Locate the cell with the specified text and output its [X, Y] center coordinate. 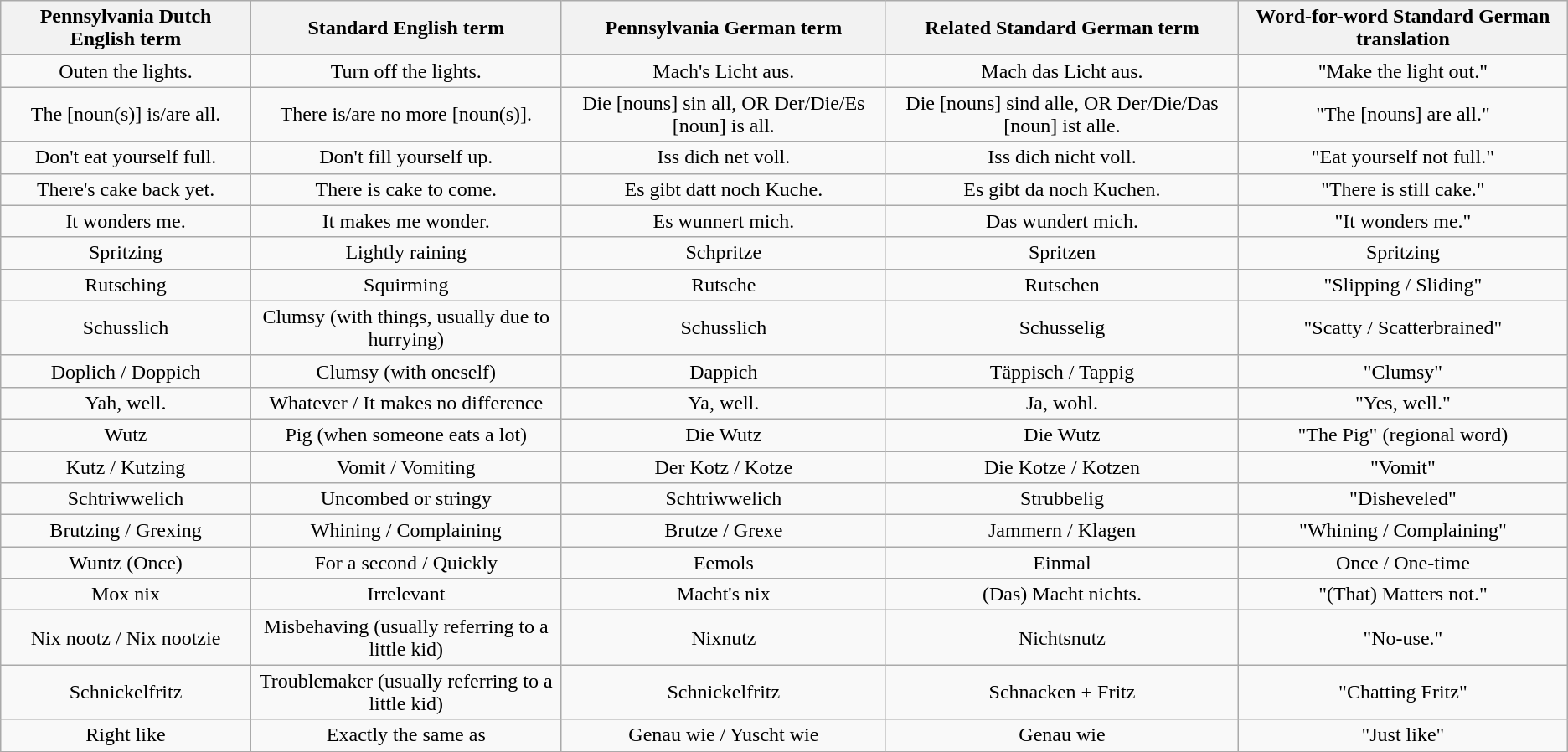
Lightly raining [405, 253]
Eemols [724, 563]
Clumsy (with oneself) [405, 371]
Troublemaker (usually referring to a little kid) [405, 692]
Schusselig [1062, 328]
Ya, well. [724, 403]
Uncombed or stringy [405, 499]
Genau wie / Yuscht wie [724, 735]
Brutzing / Grexing [126, 531]
Pennsylvania Dutch English term [126, 28]
"Vomit" [1404, 466]
Kutz / Kutzing [126, 466]
Word-for-word Standard German translation [1404, 28]
Whatever / It makes no difference [405, 403]
Strubbelig [1062, 499]
Related Standard German term [1062, 28]
Standard English term [405, 28]
Ja, wohl. [1062, 403]
Exactly the same as [405, 735]
Macht's nix [724, 595]
"Just like" [1404, 735]
Einmal [1062, 563]
"Eat yourself not full." [1404, 157]
Mox nix [126, 595]
There's cake back yet. [126, 189]
"Disheveled" [1404, 499]
Pig (when someone eats a lot) [405, 435]
Pennsylvania German term [724, 28]
Iss dich nicht voll. [1062, 157]
Rutschen [1062, 285]
There is/are no more [noun(s)]. [405, 114]
The [noun(s)] is/are all. [126, 114]
"There is still cake." [1404, 189]
There is cake to come. [405, 189]
"(That) Matters not." [1404, 595]
Die Kotze / Kotzen [1062, 466]
Es gibt datt noch Kuche. [724, 189]
"Whining / Complaining" [1404, 531]
Der Kotz / Kotze [724, 466]
"No-use." [1404, 638]
Nixnutz [724, 638]
Wuntz (Once) [126, 563]
Wutz [126, 435]
"It wonders me." [1404, 221]
It wonders me. [126, 221]
Rutsching [126, 285]
Genau wie [1062, 735]
"Clumsy" [1404, 371]
Squirming [405, 285]
Right like [126, 735]
Die [nouns] sind alle, OR Der/Die/Das [noun] ist alle. [1062, 114]
Die [nouns] sin all, OR Der/Die/Es [noun] is all. [724, 114]
Misbehaving (usually referring to a little kid) [405, 638]
Iss dich net voll. [724, 157]
Nix nootz / Nix nootzie [126, 638]
(Das) Macht nichts. [1062, 595]
Dappich [724, 371]
"The [nouns] are all." [1404, 114]
"Yes, well." [1404, 403]
"Make the light out." [1404, 71]
"The Pig" (regional word) [1404, 435]
Irrelevant [405, 595]
Schpritze [724, 253]
Schnacken + Fritz [1062, 692]
Don't fill yourself up. [405, 157]
Mach das Licht aus. [1062, 71]
Yah, well. [126, 403]
Don't eat yourself full. [126, 157]
Rutsche [724, 285]
"Chatting Fritz" [1404, 692]
Clumsy (with things, usually due to hurrying) [405, 328]
Brutze / Grexe [724, 531]
Doplich / Doppich [126, 371]
"Scatty / Scatterbrained" [1404, 328]
Es gibt da noch Kuchen. [1062, 189]
For a second / Quickly [405, 563]
Jammern / Klagen [1062, 531]
Outen the lights. [126, 71]
Whining / Complaining [405, 531]
Nichtsnutz [1062, 638]
Turn off the lights. [405, 71]
Mach's Licht aus. [724, 71]
Es wunnert mich. [724, 221]
"Slipping / Sliding" [1404, 285]
Spritzen [1062, 253]
Vomit / Vomiting [405, 466]
Täppisch / Tappig [1062, 371]
It makes me wonder. [405, 221]
Das wundert mich. [1062, 221]
Once / One-time [1404, 563]
